Determine the (x, y) coordinate at the center of the cell enclosing the given text.  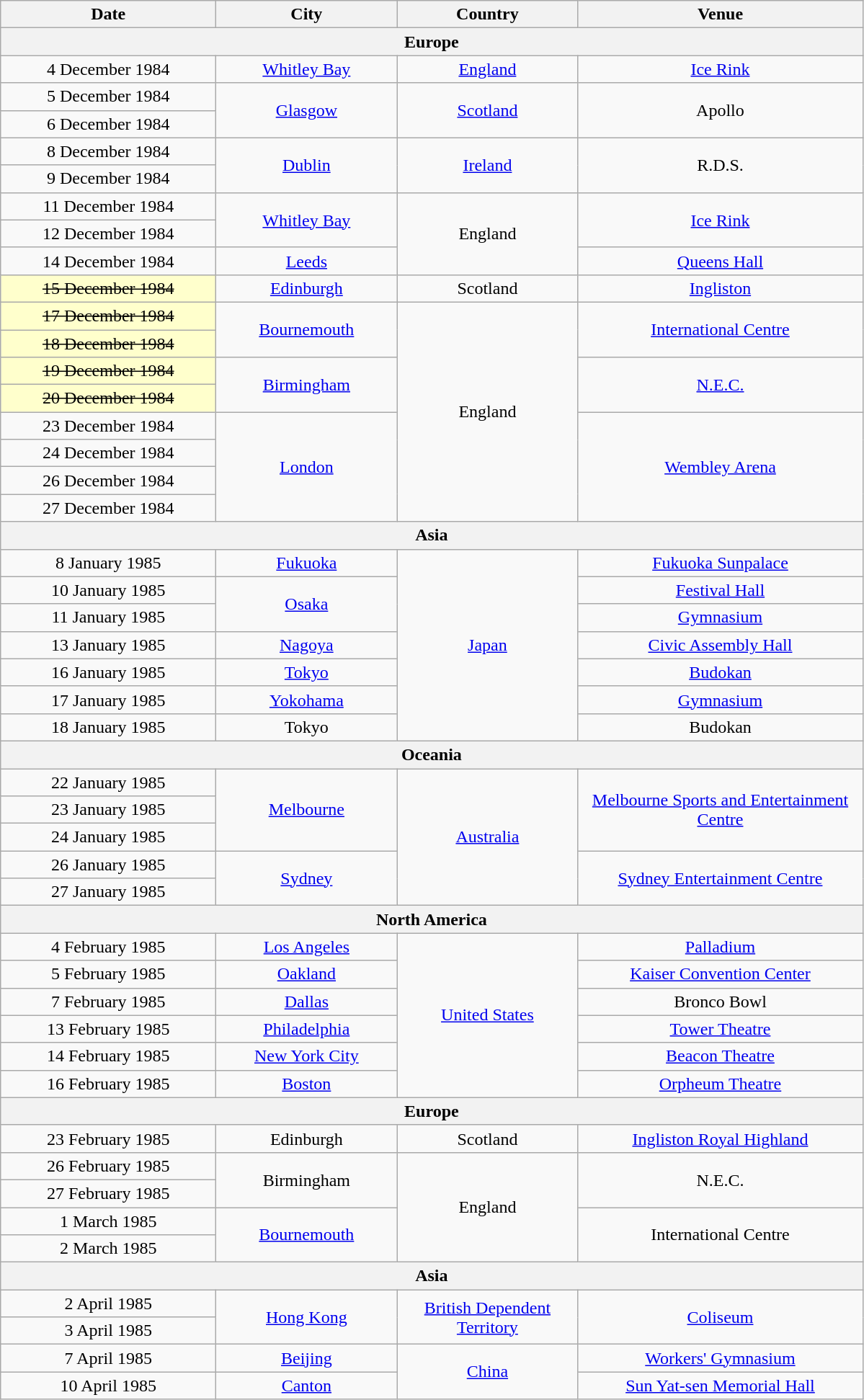
8 December 1984 (108, 151)
Coliseum (721, 1317)
7 February 1985 (108, 1002)
Ireland (487, 165)
City (307, 14)
Country (487, 14)
Sydney (307, 878)
13 February 1985 (108, 1029)
Oakland (307, 974)
Workers' Gymnasium (721, 1358)
Japan (487, 645)
Boston (307, 1084)
23 December 1984 (108, 426)
26 January 1985 (108, 865)
3 April 1985 (108, 1331)
Oceania (432, 754)
Nagoya (307, 645)
Apollo (721, 110)
Ingliston Royal Highland (721, 1138)
R.D.S. (721, 165)
Civic Assembly Hall (721, 645)
Leeds (307, 261)
15 December 1984 (108, 288)
Palladium (721, 947)
19 December 1984 (108, 371)
Fukuoka Sunpalace (721, 563)
Venue (721, 14)
Tower Theatre (721, 1029)
23 January 1985 (108, 810)
18 December 1984 (108, 344)
Bronco Bowl (721, 1002)
5 February 1985 (108, 974)
China (487, 1372)
16 February 1985 (108, 1084)
26 December 1984 (108, 481)
Queens Hall (721, 261)
Osaka (307, 604)
4 February 1985 (108, 947)
17 January 1985 (108, 700)
14 December 1984 (108, 261)
27 February 1985 (108, 1193)
17 December 1984 (108, 316)
Beijing (307, 1358)
Beacon Theatre (721, 1056)
British Dependent Territory (487, 1317)
2 March 1985 (108, 1249)
14 February 1985 (108, 1056)
United States (487, 1015)
27 December 1984 (108, 508)
26 February 1985 (108, 1166)
New York City (307, 1056)
9 December 1984 (108, 179)
Festival Hall (721, 590)
Philadelphia (307, 1029)
10 January 1985 (108, 590)
16 January 1985 (108, 672)
22 January 1985 (108, 782)
2 April 1985 (108, 1303)
Hong Kong (307, 1317)
Australia (487, 837)
Date (108, 14)
Glasgow (307, 110)
Melbourne Sports and Entertainment Centre (721, 809)
Wembley Arena (721, 467)
27 January 1985 (108, 892)
5 December 1984 (108, 97)
Sydney Entertainment Centre (721, 878)
Yokohama (307, 700)
Dublin (307, 165)
Canton (307, 1386)
8 January 1985 (108, 563)
24 January 1985 (108, 837)
North America (432, 919)
London (307, 467)
12 December 1984 (108, 233)
7 April 1985 (108, 1358)
Kaiser Convention Center (721, 974)
Ingliston (721, 288)
4 December 1984 (108, 69)
20 December 1984 (108, 398)
Orpheum Theatre (721, 1084)
13 January 1985 (108, 645)
Melbourne (307, 809)
11 January 1985 (108, 617)
6 December 1984 (108, 124)
Los Angeles (307, 947)
Sun Yat-sen Memorial Hall (721, 1386)
23 February 1985 (108, 1138)
18 January 1985 (108, 727)
11 December 1984 (108, 206)
Dallas (307, 1002)
Fukuoka (307, 563)
24 December 1984 (108, 453)
1 March 1985 (108, 1221)
10 April 1985 (108, 1386)
